Return the (X, Y) coordinate for the center point of the cell that contains the specified text.  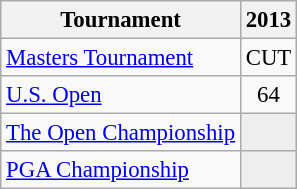
U.S. Open (121, 95)
Tournament (121, 20)
CUT (268, 58)
2013 (268, 20)
PGA Championship (121, 170)
The Open Championship (121, 133)
64 (268, 95)
Masters Tournament (121, 58)
